Capture the cell that displays the provided text and extract its (X, Y) central coordinate. 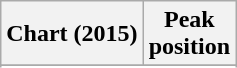
Peak position (189, 34)
Chart (2015) (72, 34)
